For the text-containing cell, return its midpoint in (X, Y) coordinate format. 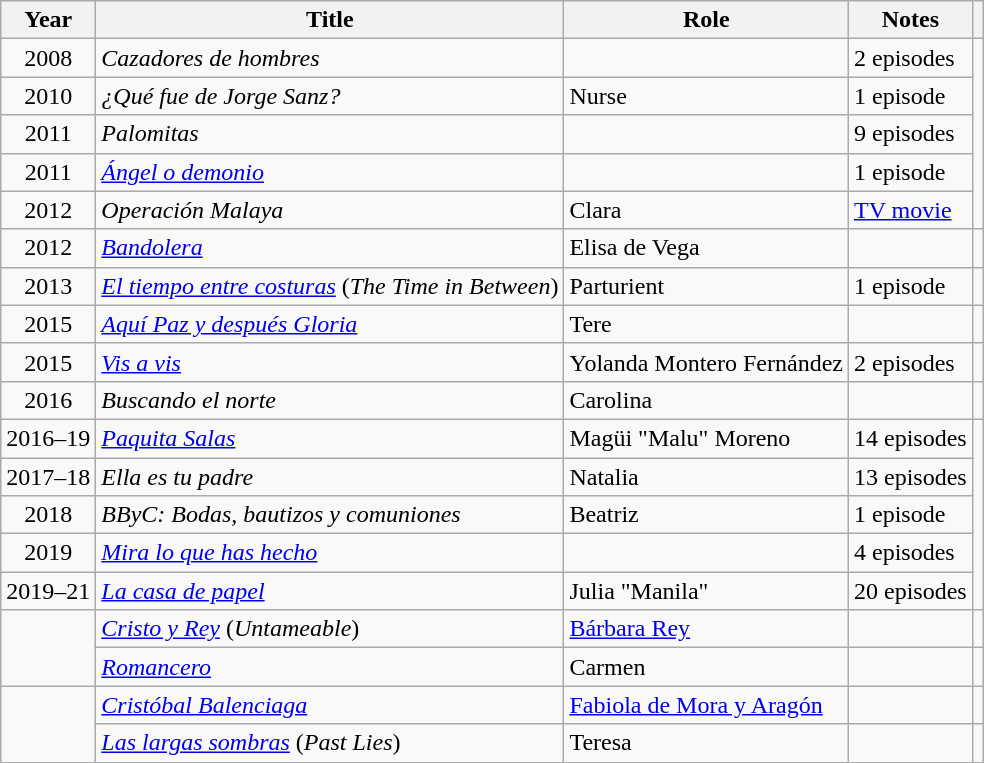
Beatriz (706, 515)
Vis a vis (330, 362)
Cristo y Rey (Untameable) (330, 629)
Romancero (330, 667)
Las largas sombras (Past Lies) (330, 743)
20 episodes (911, 591)
Tere (706, 324)
2018 (48, 515)
Title (330, 20)
9 episodes (911, 134)
Cazadores de hombres (330, 58)
Aquí Paz y después Gloria (330, 324)
13 episodes (911, 477)
Ángel o demonio (330, 172)
4 episodes (911, 553)
2008 (48, 58)
2019 (48, 553)
Natalia (706, 477)
Bandolera (330, 248)
La casa de papel (330, 591)
2013 (48, 286)
Operación Malaya (330, 210)
Nurse (706, 96)
Cristóbal Balenciaga (330, 705)
Paquita Salas (330, 438)
Elisa de Vega (706, 248)
Palomitas (330, 134)
Year (48, 20)
2016 (48, 400)
Yolanda Montero Fernández (706, 362)
Magüi "Malu" Moreno (706, 438)
BByC: Bodas, bautizos y comuniones (330, 515)
Carmen (706, 667)
Fabiola de Mora y Aragón (706, 705)
El tiempo entre costuras (The Time in Between) (330, 286)
Carolina (706, 400)
Julia "Manila" (706, 591)
2010 (48, 96)
Buscando el norte (330, 400)
2019–21 (48, 591)
Role (706, 20)
Mira lo que has hecho (330, 553)
Teresa (706, 743)
¿Qué fue de Jorge Sanz? (330, 96)
Bárbara Rey (706, 629)
Clara (706, 210)
TV movie (911, 210)
Notes (911, 20)
2016–19 (48, 438)
2017–18 (48, 477)
Parturient (706, 286)
14 episodes (911, 438)
Ella es tu padre (330, 477)
